Locate the cell with the specified text and output its (X, Y) center coordinate. 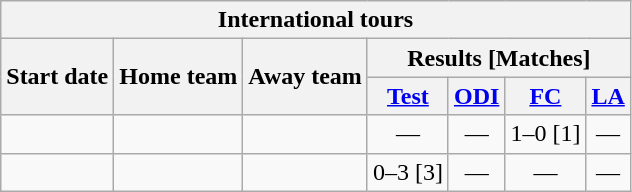
Away team (306, 77)
International tours (316, 20)
ODI (476, 96)
0–3 [3] (408, 172)
1–0 [1] (546, 134)
FC (546, 96)
LA (608, 96)
Results [Matches] (498, 58)
Start date (58, 77)
Home team (178, 77)
Test (408, 96)
